Extract the [x, y] coordinate from the center of the cell holding the provided text.  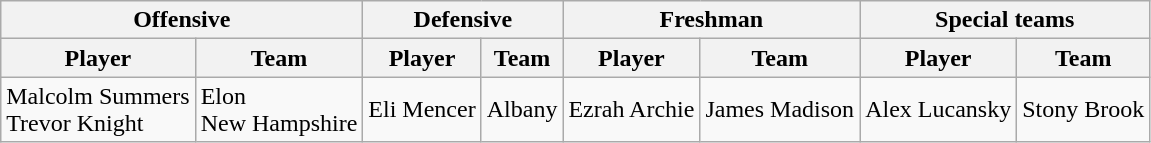
Albany [522, 110]
Freshman [712, 20]
James Madison [780, 110]
ElonNew Hampshire [279, 110]
Ezrah Archie [632, 110]
Alex Lucansky [938, 110]
Stony Brook [1084, 110]
Offensive [182, 20]
Eli Mencer [422, 110]
Malcolm SummersTrevor Knight [98, 110]
Special teams [1005, 20]
Defensive [463, 20]
